Determine the [x, y] coordinate at the center of the cell enclosing the given text.  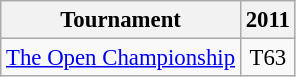
2011 [268, 20]
The Open Championship [121, 58]
Tournament [121, 20]
T63 [268, 58]
